Find where the given text appears and provide that cell's center as [x, y] coordinate. 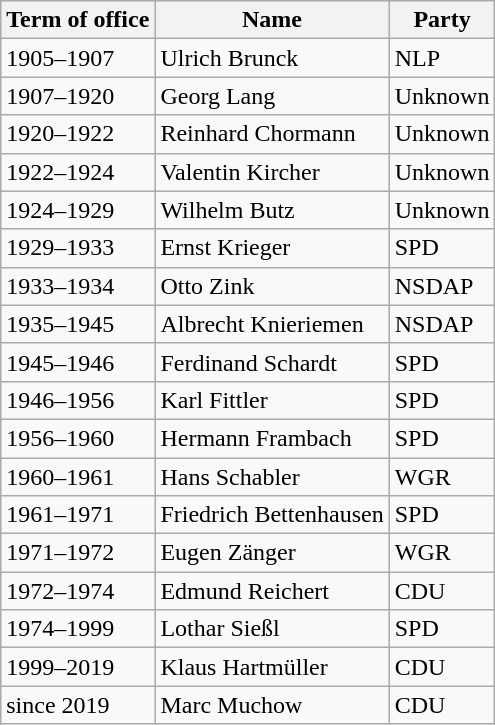
Name [272, 20]
Georg Lang [272, 96]
Lothar Sießl [272, 629]
Valentin Kircher [272, 172]
NLP [442, 58]
Party [442, 20]
since 2019 [78, 705]
1961–1971 [78, 515]
Reinhard Chormann [272, 134]
1945–1946 [78, 362]
1920–1922 [78, 134]
1960–1961 [78, 477]
1946–1956 [78, 400]
1974–1999 [78, 629]
Otto Zink [272, 286]
1999–2019 [78, 667]
Albrecht Knieriemen [272, 324]
Edmund Reichert [272, 591]
1924–1929 [78, 210]
1929–1933 [78, 248]
Eugen Zänger [272, 553]
1922–1924 [78, 172]
Ferdinand Schardt [272, 362]
1971–1972 [78, 553]
Klaus Hartmüller [272, 667]
1956–1960 [78, 438]
Ernst Krieger [272, 248]
Hermann Frambach [272, 438]
1905–1907 [78, 58]
1935–1945 [78, 324]
Term of office [78, 20]
Hans Schabler [272, 477]
Wilhelm Butz [272, 210]
Marc Muchow [272, 705]
1972–1974 [78, 591]
Ulrich Brunck [272, 58]
1907–1920 [78, 96]
Karl Fittler [272, 400]
Friedrich Bettenhausen [272, 515]
1933–1934 [78, 286]
